Scan for the cell matching the given text and deliver its [X, Y] coordinate at center. 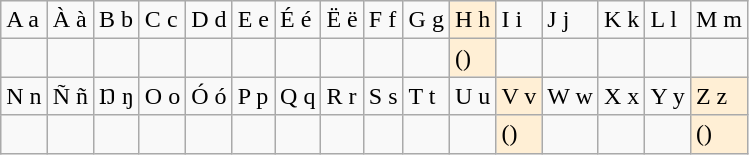
É é [298, 20]
M m [718, 20]
W w [570, 96]
Y y [668, 96]
F f [383, 20]
C c [162, 20]
O o [162, 96]
R r [342, 96]
E e [253, 20]
I i [519, 20]
V v [519, 96]
S s [383, 96]
B b [117, 20]
L l [668, 20]
J j [570, 20]
K k [621, 20]
À à [70, 20]
Ŋ ŋ [117, 96]
Z z [718, 96]
Ë ë [342, 20]
P p [253, 96]
T t [426, 96]
G g [426, 20]
D d [209, 20]
U u [472, 96]
X x [621, 96]
A a [24, 20]
Q q [298, 96]
H h [472, 20]
Ó ó [209, 96]
N n [24, 96]
Ñ ñ [70, 96]
